Provide the (x, y) coordinate of the cell's center where the given text is located.  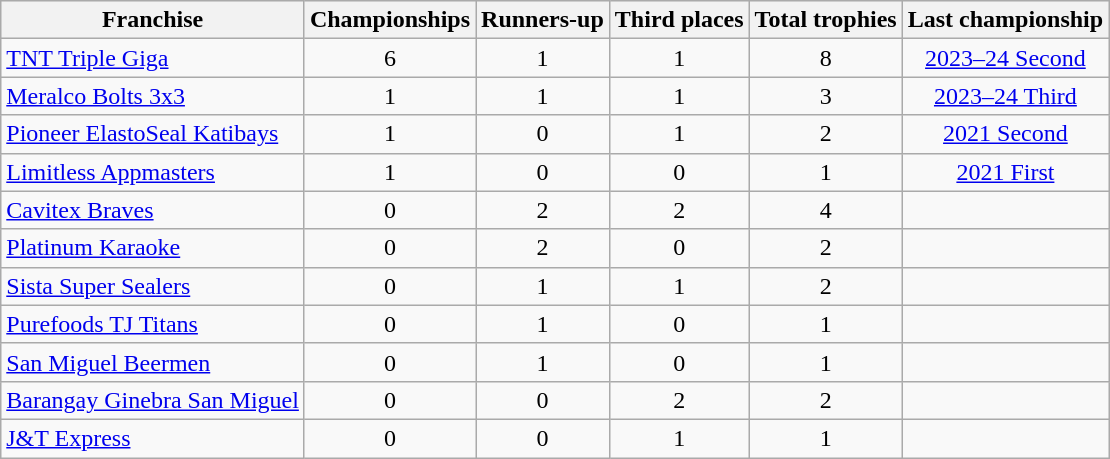
Franchise (153, 20)
Platinum Karaoke (153, 248)
2023–24 Second (1005, 58)
2023–24 Third (1005, 96)
2021 First (1005, 172)
6 (390, 58)
4 (826, 210)
2021 Second (1005, 134)
3 (826, 96)
Purefoods TJ Titans (153, 324)
San Miguel Beermen (153, 362)
Cavitex Braves (153, 210)
Limitless Appmasters (153, 172)
TNT Triple Giga (153, 58)
Last championship (1005, 20)
Runners-up (543, 20)
Meralco Bolts 3x3 (153, 96)
Barangay Ginebra San Miguel (153, 400)
Third places (679, 20)
Total trophies (826, 20)
J&T Express (153, 438)
Pioneer ElastoSeal Katibays (153, 134)
Sista Super Sealers (153, 286)
8 (826, 58)
Championships (390, 20)
